Locate the cell with the specified text and output its [X, Y] center coordinate. 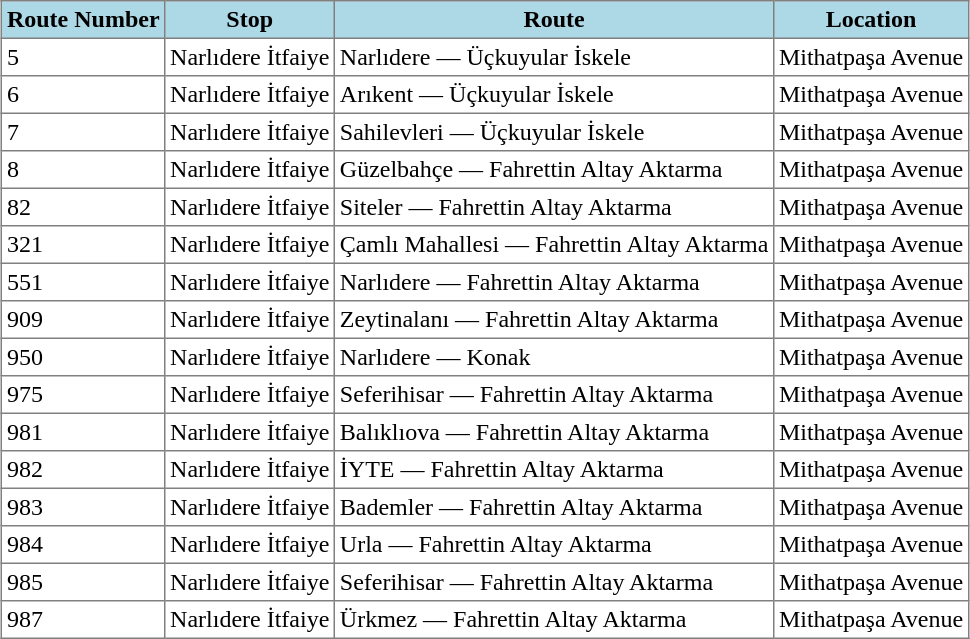
Arıkent — Üçkuyular İskele [554, 95]
983 [84, 507]
Ürkmez — Fahrettin Altay Aktarma [554, 620]
Sahilevleri — Üçkuyular İskele [554, 132]
82 [84, 207]
Narlıdere — Fahrettin Altay Aktarma [554, 282]
Narlıdere — Üçkuyular İskele [554, 57]
984 [84, 545]
6 [84, 95]
Siteler — Fahrettin Altay Aktarma [554, 207]
Çamlı Mahallesi — Fahrettin Altay Aktarma [554, 245]
7 [84, 132]
985 [84, 582]
950 [84, 357]
Location [872, 20]
987 [84, 620]
Urla — Fahrettin Altay Aktarma [554, 545]
321 [84, 245]
8 [84, 170]
5 [84, 57]
Route Number [84, 20]
981 [84, 432]
Stop [250, 20]
551 [84, 282]
982 [84, 470]
Balıklıova — Fahrettin Altay Aktarma [554, 432]
Route [554, 20]
975 [84, 395]
Zeytinalanı — Fahrettin Altay Aktarma [554, 320]
Bademler — Fahrettin Altay Aktarma [554, 507]
Güzelbahçe — Fahrettin Altay Aktarma [554, 170]
İYTE — Fahrettin Altay Aktarma [554, 470]
909 [84, 320]
Narlıdere — Konak [554, 357]
